Search for the cell housing the specified text and yield its [x, y] center coordinate. 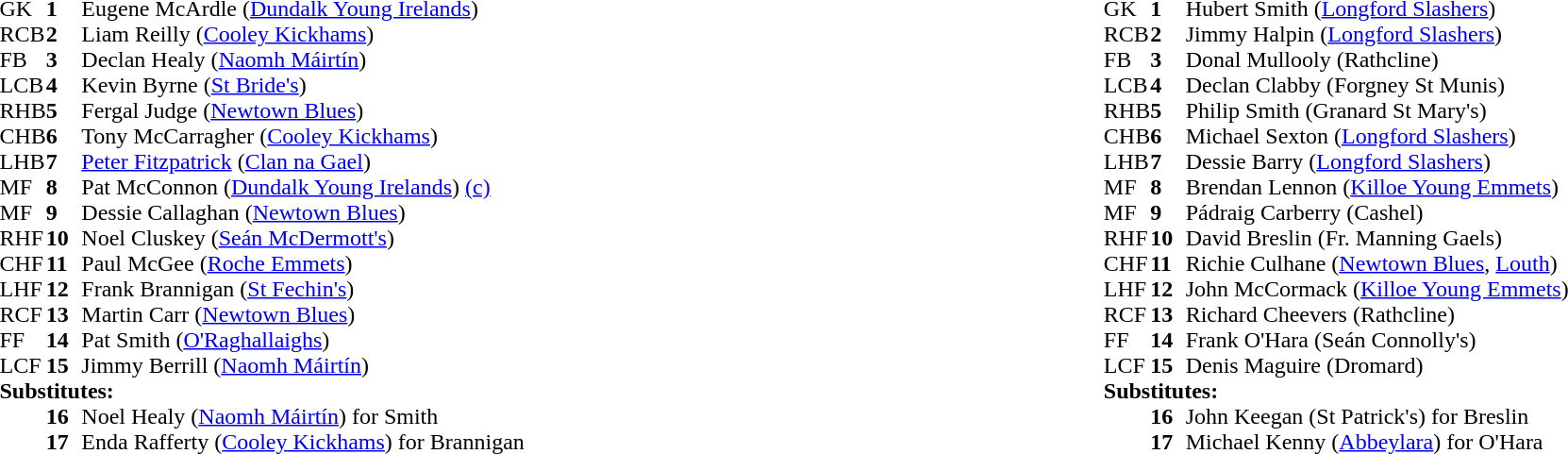
Tony McCarragher (Cooley Kickhams) [302, 136]
Peter Fitzpatrick (Clan na Gael) [302, 162]
Martin Carr (Newtown Blues) [302, 315]
Enda Rafferty (Cooley Kickhams) for Brannigan [302, 442]
Noel Healy (Naomh Máirtín) for Smith [302, 417]
Noel Cluskey (Seán McDermott's) [302, 238]
Jimmy Berrill (Naomh Máirtín) [302, 366]
Fergal Judge (Newtown Blues) [302, 111]
Substitutes: [262, 391]
Kevin Byrne (St Bride's) [302, 85]
Pat Smith (O'Raghallaighs) [302, 340]
Pat McConnon (Dundalk Young Irelands) (c) [302, 187]
Paul McGee (Roche Emmets) [302, 264]
Dessie Callaghan (Newtown Blues) [302, 213]
Frank Brannigan (St Fechin's) [302, 289]
Liam Reilly (Cooley Kickhams) [302, 34]
Declan Healy (Naomh Máirtín) [302, 60]
